Return [x, y] of the center of cell containing provided text 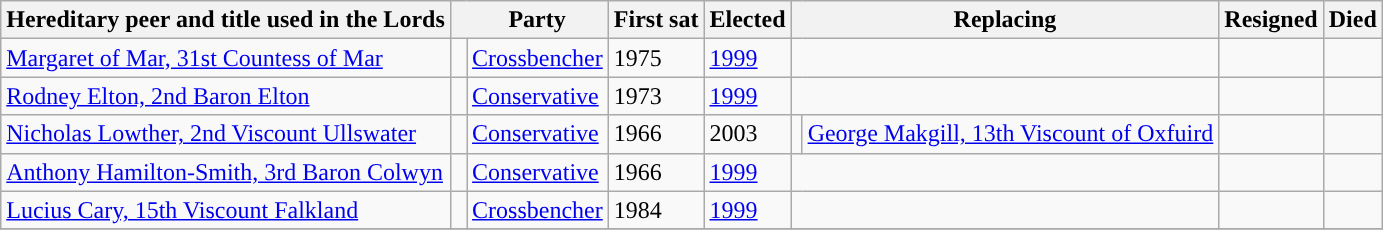
Anthony Hamilton-Smith, 3rd Baron Colwyn [226, 172]
Hereditary peer and title used in the Lords [226, 20]
1975 [656, 58]
Rodney Elton, 2nd Baron Elton [226, 96]
Elected [748, 20]
1973 [656, 96]
Died [1352, 20]
Nicholas Lowther, 2nd Viscount Ullswater [226, 134]
George Makgill, 13th Viscount of Oxfuird [1010, 134]
Lucius Cary, 15th Viscount Falkland [226, 210]
Party [538, 20]
1984 [656, 210]
Replacing [1005, 20]
2003 [748, 134]
First sat [656, 20]
Margaret of Mar, 31st Countess of Mar [226, 58]
Resigned [1271, 20]
